From the cell containing the given text, extract its center point as (x, y) coordinate. 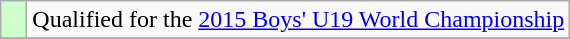
Qualified for the 2015 Boys' U19 World Championship (298, 20)
